Identify which cell holds the provided text, then report its [X, Y] central coordinate. 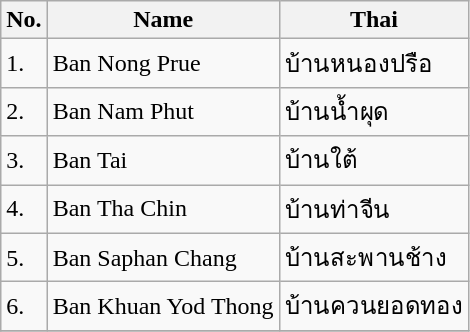
บ้านควนยอดทอง [374, 306]
1. [24, 64]
Ban Khuan Yod Thong [163, 306]
No. [24, 20]
บ้านท่าจีน [374, 208]
บ้านใต้ [374, 160]
Ban Tai [163, 160]
4. [24, 208]
Name [163, 20]
Ban Saphan Chang [163, 258]
6. [24, 306]
บ้านสะพานช้าง [374, 258]
Ban Nam Phut [163, 112]
5. [24, 258]
บ้านน้ำผุด [374, 112]
2. [24, 112]
Ban Nong Prue [163, 64]
บ้านหนองปรือ [374, 64]
Thai [374, 20]
Ban Tha Chin [163, 208]
3. [24, 160]
